Identify which cell holds the provided text, then report its [X, Y] central coordinate. 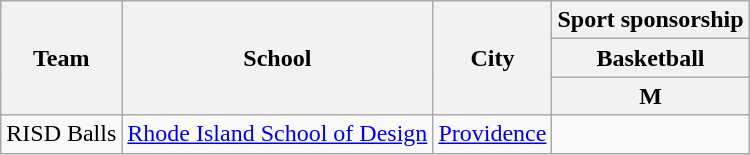
Team [62, 58]
Providence [492, 134]
RISD Balls [62, 134]
Basketball [650, 58]
City [492, 58]
School [278, 58]
Sport sponsorship [650, 20]
Rhode Island School of Design [278, 134]
M [650, 96]
